Pinpoint the cell where the given text exists, returning its (X, Y) midpoint coordinate. 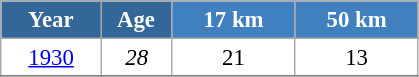
28 (136, 58)
Age (136, 20)
Year (52, 20)
1930 (52, 58)
50 km (356, 20)
13 (356, 58)
21 (234, 58)
17 km (234, 20)
